Scan for the cell matching the given text and deliver its (x, y) coordinate at center. 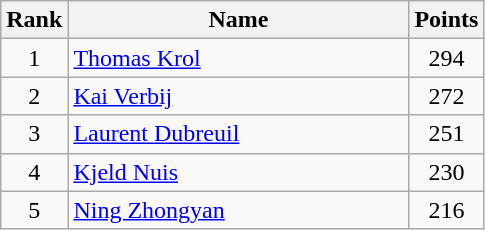
3 (34, 134)
230 (446, 172)
216 (446, 210)
294 (446, 58)
Points (446, 20)
Kai Verbij (238, 96)
Kjeld Nuis (238, 172)
251 (446, 134)
1 (34, 58)
272 (446, 96)
Laurent Dubreuil (238, 134)
5 (34, 210)
4 (34, 172)
2 (34, 96)
Name (238, 20)
Ning Zhongyan (238, 210)
Thomas Krol (238, 58)
Rank (34, 20)
